Output the (x, y) coordinate of the center of the cell containing the given text.  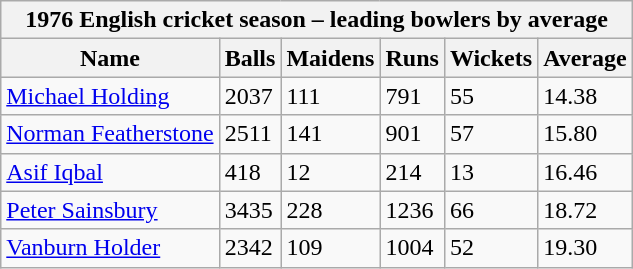
Runs (412, 58)
109 (330, 248)
13 (490, 172)
19.30 (586, 248)
2511 (250, 134)
Asif Iqbal (110, 172)
228 (330, 210)
Name (110, 58)
2342 (250, 248)
52 (490, 248)
2037 (250, 96)
Norman Featherstone (110, 134)
791 (412, 96)
418 (250, 172)
1004 (412, 248)
14.38 (586, 96)
Michael Holding (110, 96)
Average (586, 58)
Peter Sainsbury (110, 210)
15.80 (586, 134)
66 (490, 210)
12 (330, 172)
Vanburn Holder (110, 248)
901 (412, 134)
1976 English cricket season – leading bowlers by average (316, 20)
55 (490, 96)
111 (330, 96)
Wickets (490, 58)
Maidens (330, 58)
57 (490, 134)
3435 (250, 210)
1236 (412, 210)
214 (412, 172)
141 (330, 134)
16.46 (586, 172)
Balls (250, 58)
18.72 (586, 210)
